Provide the [x, y] coordinate of the cell's center where the given text is located.  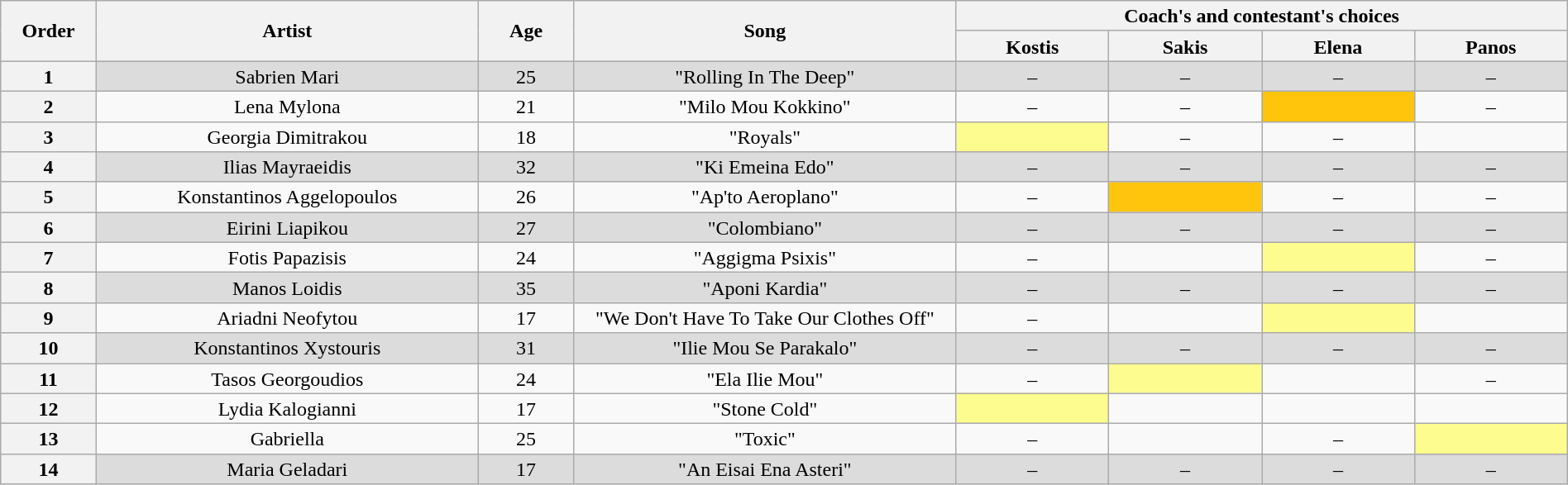
Georgia Dimitrakou [287, 137]
Gabriella [287, 440]
"We Don't Have To Take Our Clothes Off" [765, 317]
Order [49, 31]
Konstantinos Aggelopoulos [287, 197]
2 [49, 106]
"Milo Mou Kokkino" [765, 106]
12 [49, 408]
Coach's and contestant's choices [1262, 17]
26 [526, 197]
14 [49, 469]
"Rolling In The Deep" [765, 76]
9 [49, 317]
5 [49, 197]
"Aggigma Psixis" [765, 258]
Sakis [1186, 46]
Manos Loidis [287, 288]
Sabrien Mari [287, 76]
"Ap'to Aeroplano" [765, 197]
3 [49, 137]
Artist [287, 31]
18 [526, 137]
31 [526, 349]
Ariadni Neofytou [287, 317]
27 [526, 228]
Lydia Kalogianni [287, 408]
"An Eisai Ena Asteri" [765, 469]
11 [49, 378]
"Stone Cold" [765, 408]
"Colombiano" [765, 228]
Lena Mylona [287, 106]
Song [765, 31]
Maria Geladari [287, 469]
Tasos Georgoudios [287, 378]
"Toxic" [765, 440]
35 [526, 288]
21 [526, 106]
"Ela Ilie Mou" [765, 378]
Konstantinos Xystouris [287, 349]
Ilias Mayraeidis [287, 167]
1 [49, 76]
Age [526, 31]
Eirini Liapikou [287, 228]
Elena [1338, 46]
8 [49, 288]
4 [49, 167]
Fotis Papazisis [287, 258]
13 [49, 440]
6 [49, 228]
"Aponi Kardia" [765, 288]
"Royals" [765, 137]
7 [49, 258]
"Ilie Mou Se Parakalo" [765, 349]
Kostis [1032, 46]
32 [526, 167]
10 [49, 349]
Panos [1490, 46]
"Ki Emeina Edo" [765, 167]
